Output the (X, Y) coordinate of the center of the cell containing the given text.  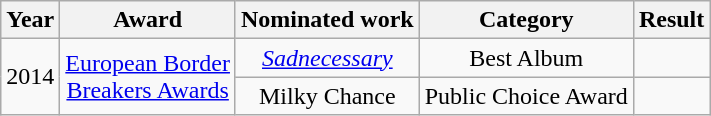
Category (526, 20)
Milky Chance (327, 96)
European BorderBreakers Awards (148, 77)
Public Choice Award (526, 96)
2014 (30, 77)
Sadnecessary (327, 58)
Award (148, 20)
Year (30, 20)
Result (671, 20)
Nominated work (327, 20)
Best Album (526, 58)
